Scan for the cell matching the given text and deliver its (X, Y) coordinate at center. 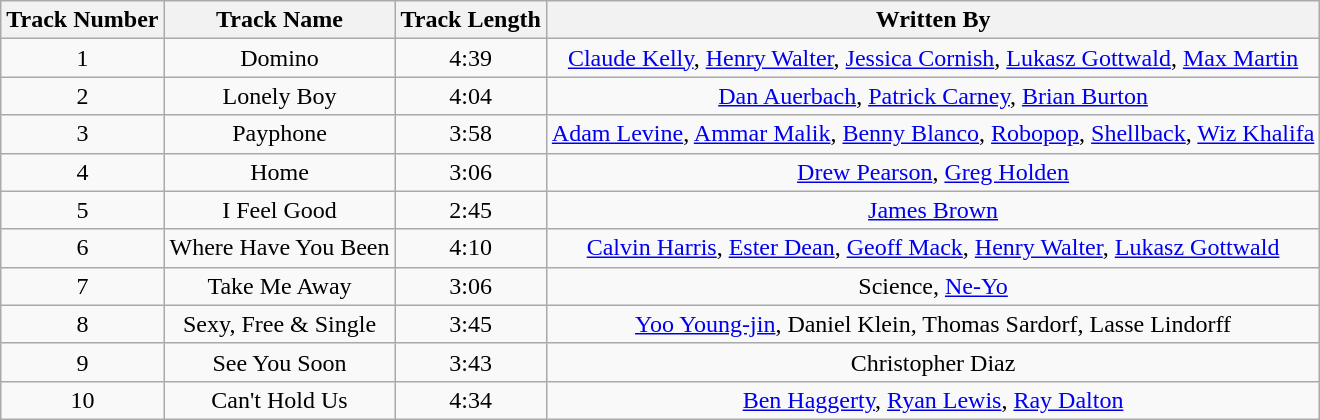
Yoo Young-jin, Daniel Klein, Thomas Sardorf, Lasse Lindorff (933, 324)
Christopher Diaz (933, 362)
4:10 (470, 248)
4:39 (470, 58)
Where Have You Been (280, 248)
Take Me Away (280, 286)
Home (280, 172)
Science, Ne-Yo (933, 286)
Claude Kelly, Henry Walter, Jessica Cornish, Lukasz Gottwald, Max Martin (933, 58)
4:34 (470, 400)
5 (82, 210)
3 (82, 134)
James Brown (933, 210)
3:43 (470, 362)
Track Length (470, 20)
Track Name (280, 20)
Adam Levine, Ammar Malik, Benny Blanco, Robopop, Shellback, Wiz Khalifa (933, 134)
Dan Auerbach, Patrick Carney, Brian Burton (933, 96)
Payphone (280, 134)
4 (82, 172)
Drew Pearson, Greg Holden (933, 172)
9 (82, 362)
Track Number (82, 20)
3:45 (470, 324)
Ben Haggerty, Ryan Lewis, Ray Dalton (933, 400)
Written By (933, 20)
2:45 (470, 210)
I Feel Good (280, 210)
2 (82, 96)
3:58 (470, 134)
Lonely Boy (280, 96)
10 (82, 400)
Can't Hold Us (280, 400)
Sexy, Free & Single (280, 324)
Domino (280, 58)
4:04 (470, 96)
See You Soon (280, 362)
7 (82, 286)
1 (82, 58)
Calvin Harris, Ester Dean, Geoff Mack, Henry Walter, Lukasz Gottwald (933, 248)
8 (82, 324)
6 (82, 248)
